Determine the (X, Y) coordinate at the center of the cell enclosing the given text.  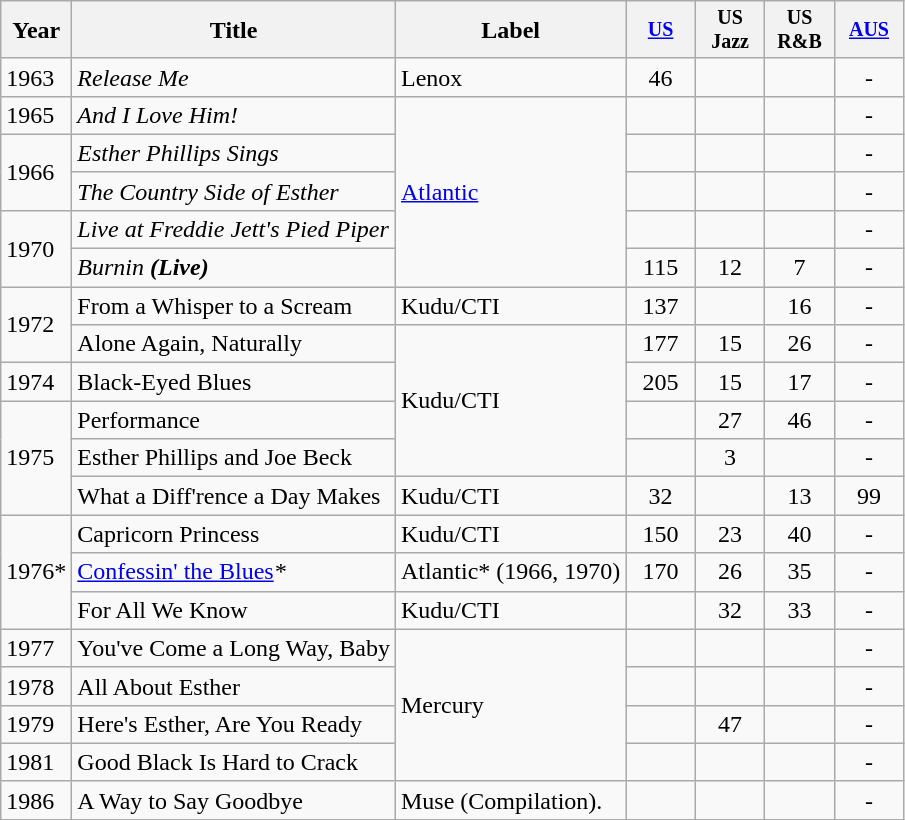
1963 (36, 77)
1978 (36, 686)
177 (660, 344)
Muse (Compilation). (510, 800)
And I Love Him! (234, 115)
For All We Know (234, 610)
13 (800, 496)
From a Whisper to a Scream (234, 306)
Burnin (Live) (234, 268)
1981 (36, 762)
Black-Eyed Blues (234, 382)
AUS (868, 30)
Good Black Is Hard to Crack (234, 762)
Title (234, 30)
170 (660, 572)
Performance (234, 420)
1975 (36, 458)
Esther Phillips Sings (234, 153)
1972 (36, 325)
Mercury (510, 705)
USJazz (730, 30)
3 (730, 458)
1966 (36, 172)
205 (660, 382)
23 (730, 534)
All About Esther (234, 686)
Capricorn Princess (234, 534)
The Country Side of Esther (234, 191)
1979 (36, 724)
150 (660, 534)
Label (510, 30)
A Way to Say Goodbye (234, 800)
US (660, 30)
12 (730, 268)
Atlantic (510, 191)
Here's Esther, Are You Ready (234, 724)
17 (800, 382)
99 (868, 496)
Atlantic* (1966, 1970) (510, 572)
115 (660, 268)
33 (800, 610)
1986 (36, 800)
Confessin' the Blues* (234, 572)
You've Come a Long Way, Baby (234, 648)
USR&B (800, 30)
47 (730, 724)
Year (36, 30)
1970 (36, 248)
1977 (36, 648)
7 (800, 268)
16 (800, 306)
1976* (36, 572)
27 (730, 420)
Release Me (234, 77)
35 (800, 572)
137 (660, 306)
1965 (36, 115)
1974 (36, 382)
Lenox (510, 77)
Live at Freddie Jett's Pied Piper (234, 229)
Esther Phillips and Joe Beck (234, 458)
What a Diff'rence a Day Makes (234, 496)
Alone Again, Naturally (234, 344)
40 (800, 534)
